Locate the cell with the specified text and output its [X, Y] center coordinate. 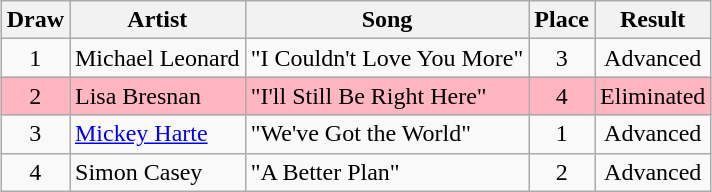
Artist [158, 20]
Lisa Bresnan [158, 96]
"We've Got the World" [387, 134]
"A Better Plan" [387, 172]
Song [387, 20]
Place [562, 20]
Michael Leonard [158, 58]
Result [653, 20]
Simon Casey [158, 172]
Draw [35, 20]
Mickey Harte [158, 134]
"I Couldn't Love You More" [387, 58]
"I'll Still Be Right Here" [387, 96]
Eliminated [653, 96]
